Capture the cell that displays the provided text and extract its [x, y] central coordinate. 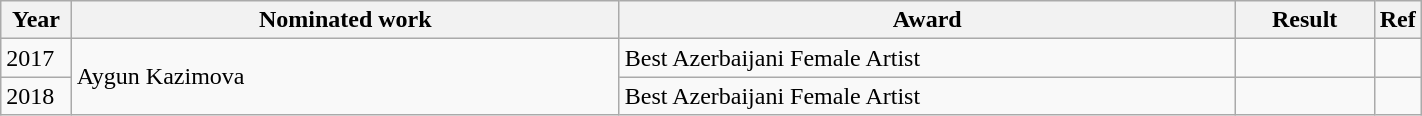
Result [1304, 20]
Nominated work [345, 20]
Award [927, 20]
2018 [36, 96]
2017 [36, 58]
Year [36, 20]
Aygun Kazimova [345, 77]
Ref [1398, 20]
